Capture the cell that displays the provided text and extract its [X, Y] central coordinate. 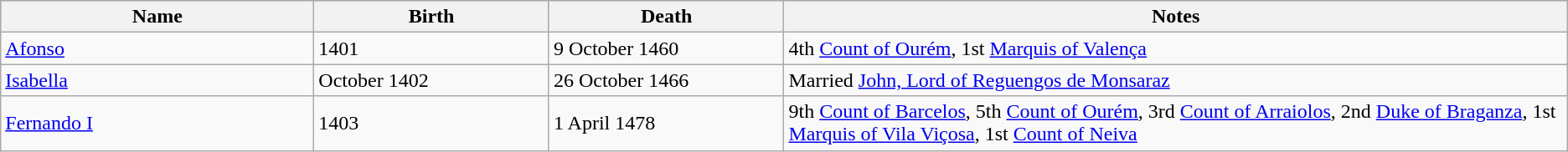
Notes [1176, 17]
9 October 1460 [667, 48]
Birth [432, 17]
October 1402 [432, 80]
Death [667, 17]
Isabella [157, 80]
4th Count of Ourém, 1st Marquis of Valença [1176, 48]
Fernando I [157, 124]
Married John, Lord of Reguengos de Monsaraz [1176, 80]
26 October 1466 [667, 80]
1401 [432, 48]
Name [157, 17]
1 April 1478 [667, 124]
1403 [432, 124]
9th Count of Barcelos, 5th Count of Ourém, 3rd Count of Arraiolos, 2nd Duke of Braganza, 1st Marquis of Vila Viçosa, 1st Count of Neiva [1176, 124]
Afonso [157, 48]
